Return (x, y) of the center of cell containing provided text 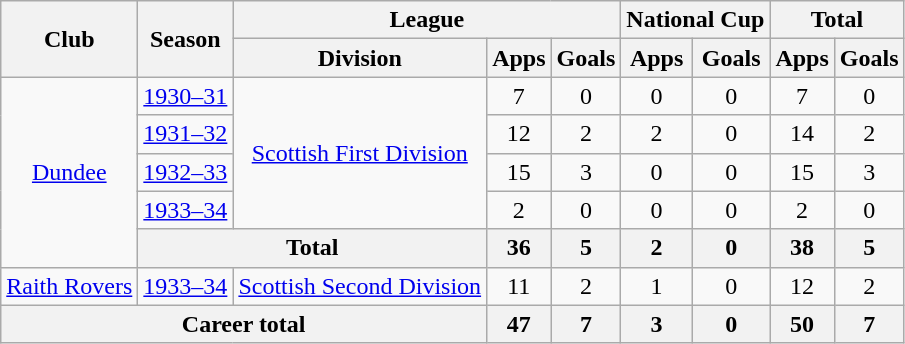
Raith Rovers (70, 286)
League (427, 20)
1 (657, 286)
Career total (244, 324)
Club (70, 39)
36 (519, 248)
14 (802, 134)
50 (802, 324)
1930–31 (186, 96)
Division (360, 58)
Scottish First Division (360, 153)
1931–32 (186, 134)
Season (186, 39)
Dundee (70, 172)
1932–33 (186, 172)
47 (519, 324)
11 (519, 286)
38 (802, 248)
Scottish Second Division (360, 286)
National Cup (696, 20)
